Scan for the cell matching the given text and deliver its [X, Y] coordinate at center. 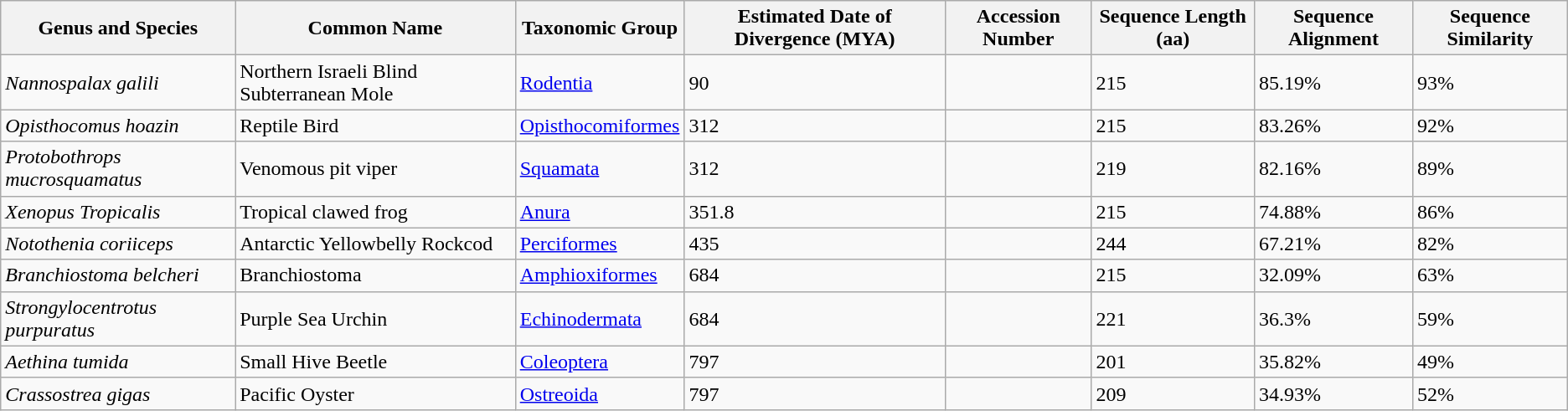
49% [1489, 362]
Pacific Oyster [375, 393]
Purple Sea Urchin [375, 318]
Opisthocomiformes [600, 126]
219 [1173, 169]
Nannospalax galili [118, 82]
63% [1489, 275]
82% [1489, 244]
Sequence Alignment [1333, 28]
93% [1489, 82]
Reptile Bird [375, 126]
Rodentia [600, 82]
Protobothrops mucrosquamatus [118, 169]
Branchiostoma [375, 275]
Xenopus Tropicalis [118, 212]
Tropical clawed frog [375, 212]
Echinodermata [600, 318]
Amphioxiformes [600, 275]
Branchiostoma belcheri [118, 275]
34.93% [1333, 393]
Coleoptera [600, 362]
Common Name [375, 28]
201 [1173, 362]
92% [1489, 126]
90 [815, 82]
221 [1173, 318]
Squamata [600, 169]
244 [1173, 244]
52% [1489, 393]
86% [1489, 212]
82.16% [1333, 169]
Opisthocomus hoazin [118, 126]
67.21% [1333, 244]
83.26% [1333, 126]
Anura [600, 212]
Strongylocentrotus purpuratus [118, 318]
59% [1489, 318]
Northern Israeli Blind Subterranean Mole [375, 82]
85.19% [1333, 82]
Sequence Length (aa) [1173, 28]
Accession Number [1019, 28]
Antarctic Yellowbelly Rockcod [375, 244]
Crassostrea gigas [118, 393]
Ostreoida [600, 393]
36.3% [1333, 318]
Genus and Species [118, 28]
Estimated Date of Divergence (MYA) [815, 28]
435 [815, 244]
Venomous pit viper [375, 169]
32.09% [1333, 275]
351.8 [815, 212]
Notothenia coriiceps [118, 244]
Small Hive Beetle [375, 362]
89% [1489, 169]
209 [1173, 393]
Perciformes [600, 244]
74.88% [1333, 212]
Aethina tumida [118, 362]
Sequence Similarity [1489, 28]
Taxonomic Group [600, 28]
35.82% [1333, 362]
